Extract the (X, Y) coordinate from the center of the cell holding the provided text.  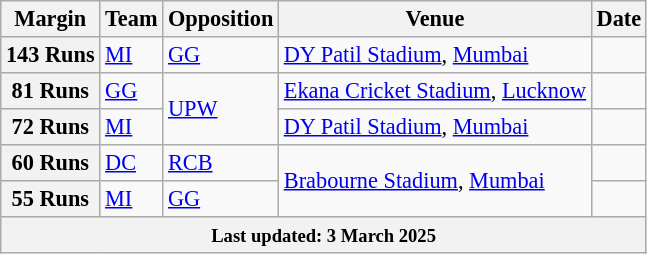
55 Runs (50, 198)
Team (132, 19)
72 Runs (50, 126)
81 Runs (50, 90)
Ekana Cricket Stadium, Lucknow (436, 90)
RCB (221, 162)
143 Runs (50, 55)
Opposition (221, 19)
Margin (50, 19)
Venue (436, 19)
DC (132, 162)
Last updated: 3 March 2025 (324, 234)
UPW (221, 108)
60 Runs (50, 162)
Brabourne Stadium, Mumbai (436, 180)
Date (618, 19)
